Search for the cell housing the specified text and yield its [X, Y] center coordinate. 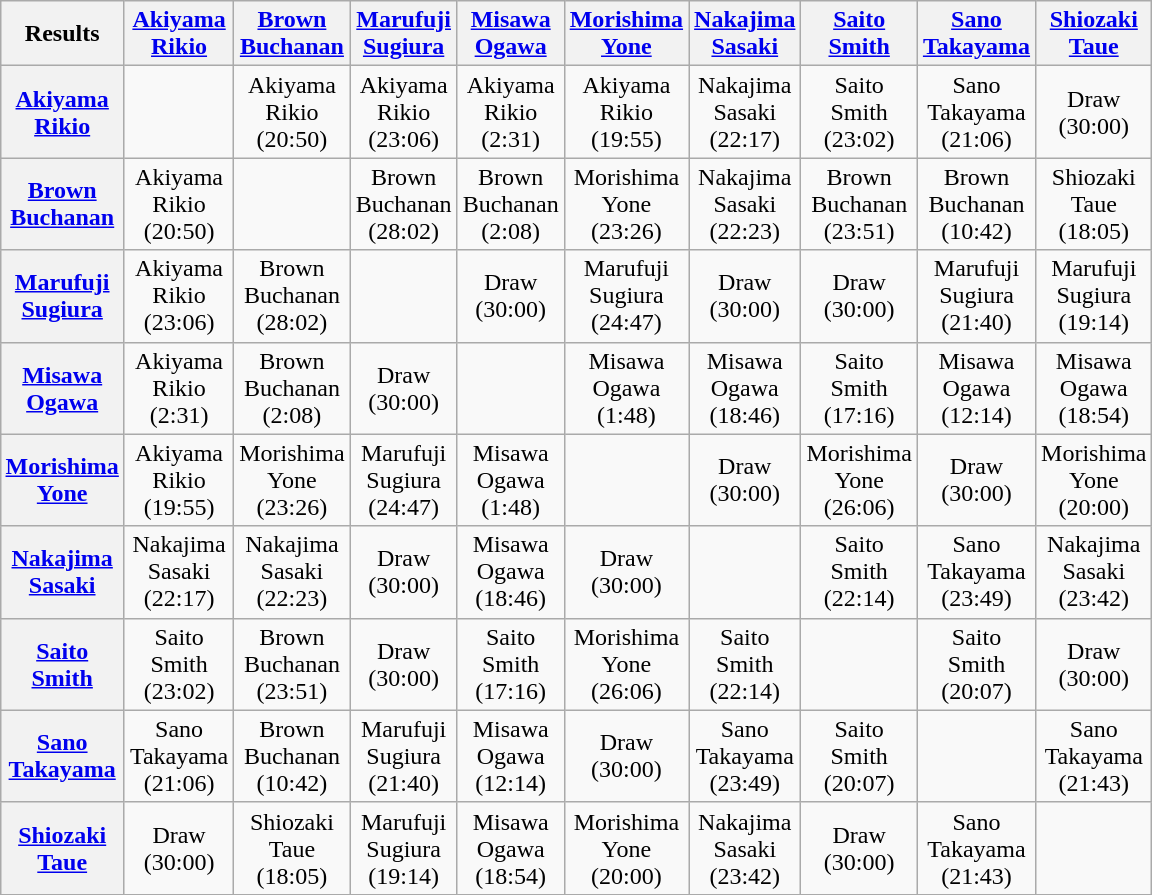
Results [62, 34]
